Locate the cell with the specified text and output its [x, y] center coordinate. 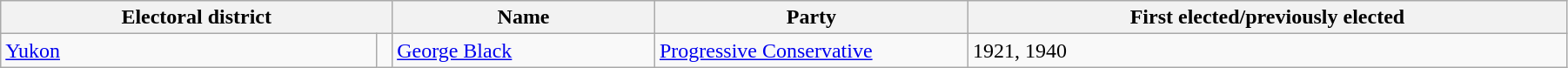
Party [811, 17]
Progressive Conservative [811, 51]
First elected/previously elected [1267, 17]
Electoral district [197, 17]
George Black [524, 51]
1921, 1940 [1267, 51]
Yukon [189, 51]
Name [524, 17]
